From the cell containing the given text, extract its center point as (X, Y) coordinate. 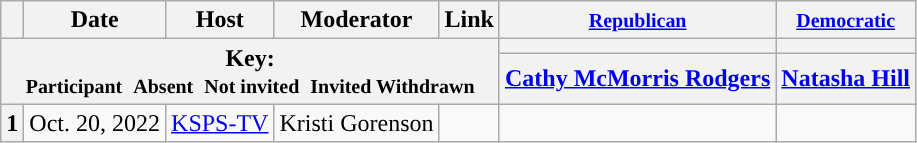
Natasha Hill (846, 78)
Kristi Gorenson (356, 123)
Moderator (356, 20)
Key: Participant Absent Not invited Invited Withdrawn (250, 72)
Date (95, 20)
Oct. 20, 2022 (95, 123)
KSPS-TV (220, 123)
1 (12, 123)
Cathy McMorris Rodgers (637, 78)
Democratic (846, 20)
Republican (637, 20)
Host (220, 20)
Link (469, 20)
